Identify which cell holds the provided text, then report its (X, Y) central coordinate. 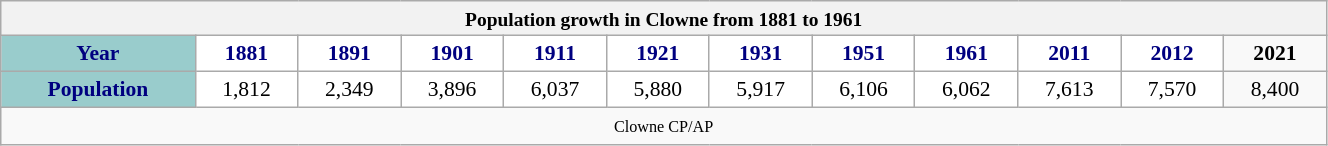
2012 (1172, 54)
Clowne CP/AP (664, 126)
7,570 (1172, 90)
1951 (864, 54)
1921 (658, 54)
6,037 (556, 90)
Population (98, 90)
2,349 (350, 90)
1901 (452, 54)
Population growth in Clowne from 1881 to 1961 (664, 18)
1931 (760, 54)
5,880 (658, 90)
Year (98, 54)
3,896 (452, 90)
1881 (246, 54)
7,613 (1070, 90)
1891 (350, 54)
6,062 (966, 90)
1,812 (246, 90)
1911 (556, 54)
1961 (966, 54)
8,400 (1274, 90)
5,917 (760, 90)
2011 (1070, 54)
2021 (1274, 54)
6,106 (864, 90)
